Provide the [X, Y] coordinate of the cell's center where the given text is located.  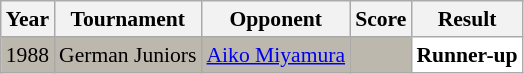
Aiko Miyamura [276, 55]
German Juniors [128, 55]
Score [380, 19]
Result [466, 19]
Year [28, 19]
Runner-up [466, 55]
1988 [28, 55]
Opponent [276, 19]
Tournament [128, 19]
